Scan for the cell matching the given text and deliver its [x, y] coordinate at center. 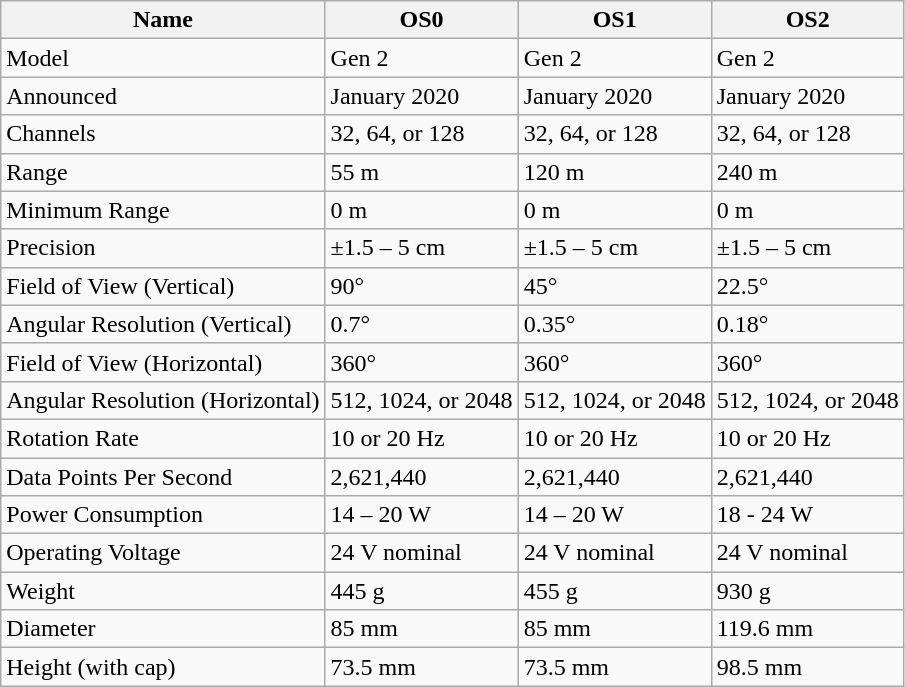
Angular Resolution (Vertical) [163, 324]
Operating Voltage [163, 553]
Name [163, 20]
Field of View (Horizontal) [163, 362]
90° [422, 286]
445 g [422, 591]
Diameter [163, 629]
18 - 24 W [808, 515]
0.35° [614, 324]
Announced [163, 96]
930 g [808, 591]
OS1 [614, 20]
Channels [163, 134]
45° [614, 286]
0.7° [422, 324]
Range [163, 172]
22.5° [808, 286]
0.18° [808, 324]
Precision [163, 248]
OS0 [422, 20]
Minimum Range [163, 210]
120 m [614, 172]
Weight [163, 591]
455 g [614, 591]
OS2 [808, 20]
Angular Resolution (Horizontal) [163, 400]
Field of View (Vertical) [163, 286]
119.6 mm [808, 629]
240 m [808, 172]
Power Consumption [163, 515]
Height (with cap) [163, 667]
98.5 mm [808, 667]
Rotation Rate [163, 438]
55 m [422, 172]
Model [163, 58]
Data Points Per Second [163, 477]
